From the cell containing the given text, extract its center point as [x, y] coordinate. 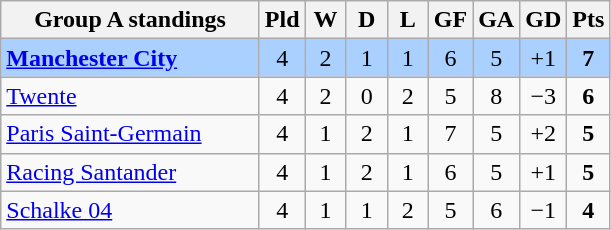
GD [544, 20]
D [366, 20]
Group A standings [130, 20]
−1 [544, 210]
+2 [544, 134]
Pts [588, 20]
GF [450, 20]
Twente [130, 96]
8 [496, 96]
W [326, 20]
GA [496, 20]
Pld [282, 20]
0 [366, 96]
−3 [544, 96]
L [408, 20]
Racing Santander [130, 172]
Paris Saint-Germain [130, 134]
Manchester City [130, 58]
Schalke 04 [130, 210]
